From the cell containing the given text, extract its center point as [X, Y] coordinate. 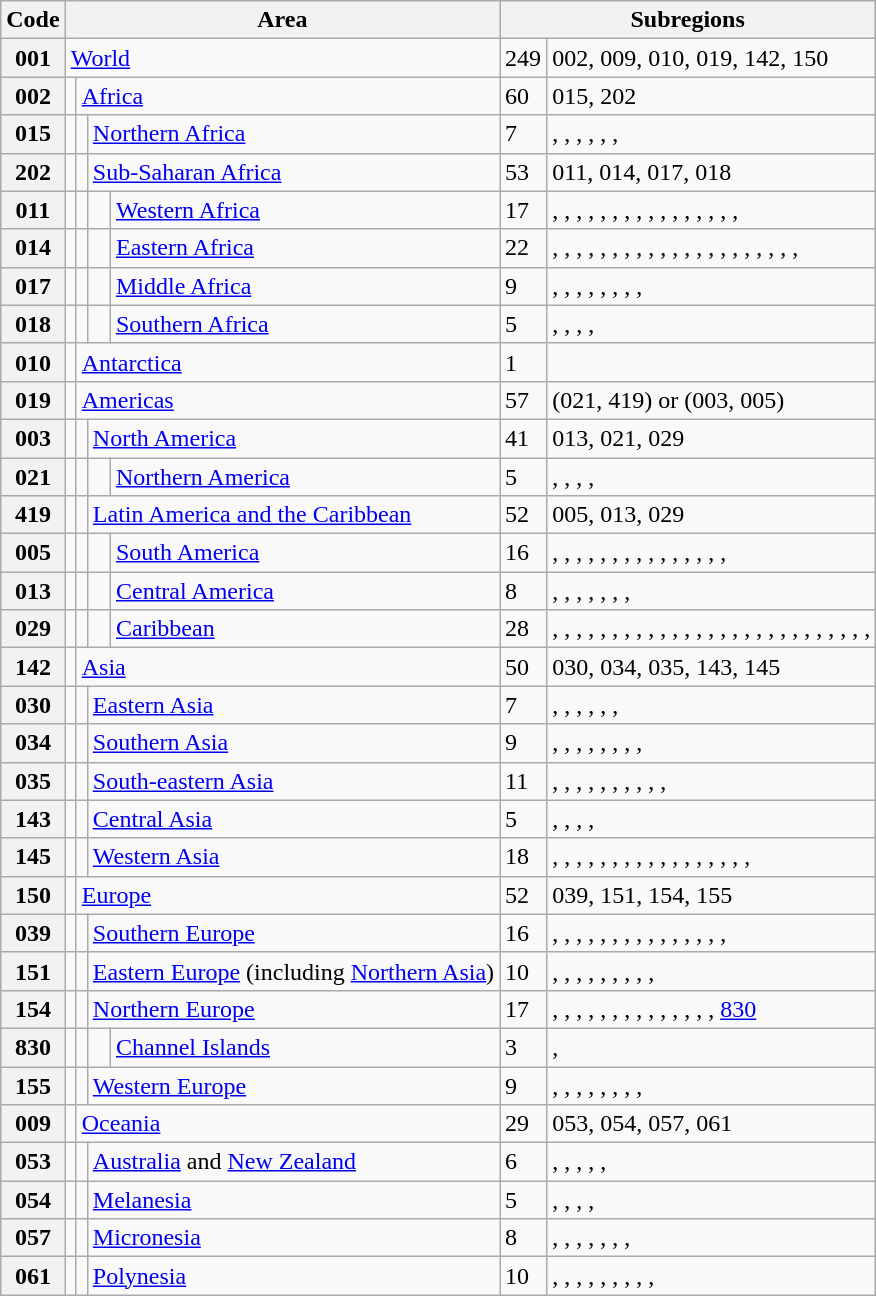
005, 013, 029 [712, 515]
009 [33, 1124]
60 [524, 96]
034 [33, 743]
Melanesia [293, 1200]
Northern Africa [293, 134]
50 [524, 667]
013 [33, 591]
Sub-Saharan Africa [293, 172]
Asia [288, 667]
249 [524, 58]
018 [33, 324]
6 [524, 1162]
Eastern Asia [293, 705]
143 [33, 819]
030, 034, 035, 143, 145 [712, 667]
154 [33, 1009]
Australia and New Zealand [293, 1162]
Subregions [688, 20]
005 [33, 553]
, , , , , , , , , , , , , , 830 [712, 1009]
035 [33, 781]
017 [33, 286]
Southern Europe [293, 933]
015, 202 [712, 96]
054 [33, 1200]
, [712, 1047]
019 [33, 400]
Central Asia [293, 819]
014 [33, 248]
Northern America [304, 477]
Northern Europe [293, 1009]
Americas [288, 400]
Micronesia [293, 1238]
3 [524, 1047]
002 [33, 96]
53 [524, 172]
Caribbean [304, 629]
013, 021, 029 [712, 438]
1 [524, 362]
Southern Africa [304, 324]
Code [33, 20]
, , , , , , , , , , , , , , , , , , , , , [712, 248]
001 [33, 58]
Central America [304, 591]
Southern Asia [293, 743]
011 [33, 210]
145 [33, 857]
021 [33, 477]
World [282, 58]
015 [33, 134]
, , , , , , , , , , , , , , , , , [712, 857]
Area [282, 20]
155 [33, 1085]
Oceania [288, 1124]
039, 151, 154, 155 [712, 895]
South-eastern Asia [293, 781]
41 [524, 438]
011, 014, 017, 018 [712, 172]
, , , , , [712, 1162]
053, 054, 057, 061 [712, 1124]
Europe [288, 895]
Latin America and the Caribbean [293, 515]
830 [33, 1047]
202 [33, 172]
029 [33, 629]
Eastern Europe (including Northern Asia) [293, 971]
Western Asia [293, 857]
Eastern Africa [304, 248]
030 [33, 705]
11 [524, 781]
151 [33, 971]
142 [33, 667]
150 [33, 895]
North America [293, 438]
039 [33, 933]
Middle Africa [304, 286]
18 [524, 857]
(021, 419) or (003, 005) [712, 400]
22 [524, 248]
053 [33, 1162]
Polynesia [293, 1276]
Africa [288, 96]
Antarctica [288, 362]
002, 009, 010, 019, 142, 150 [712, 58]
Western Europe [293, 1085]
003 [33, 438]
419 [33, 515]
28 [524, 629]
Western Africa [304, 210]
057 [33, 1238]
010 [33, 362]
South America [304, 553]
, , , , , , , , , , [712, 781]
, , , , , , , , , , , , , , , , , , , , , , , , , , , [712, 629]
, , , , , , , , , , , , , , , , [712, 210]
57 [524, 400]
061 [33, 1276]
29 [524, 1124]
Channel Islands [304, 1047]
